Pinpoint the cell where the given text exists, returning its [x, y] midpoint coordinate. 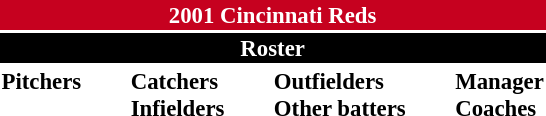
2001 Cincinnati Reds [272, 15]
Roster [272, 48]
